Search for the cell housing the specified text and yield its [x, y] center coordinate. 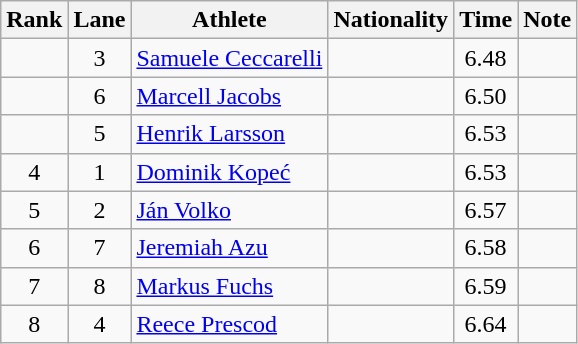
Time [486, 20]
6.58 [486, 248]
6.64 [486, 324]
Nationality [391, 20]
Lane [100, 20]
3 [100, 58]
6.59 [486, 286]
6.50 [486, 96]
Ján Volko [230, 210]
Athlete [230, 20]
Henrik Larsson [230, 134]
Dominik Kopeć [230, 172]
Samuele Ceccarelli [230, 58]
Markus Fuchs [230, 286]
1 [100, 172]
6.48 [486, 58]
6.57 [486, 210]
2 [100, 210]
Note [548, 20]
Reece Prescod [230, 324]
Rank [34, 20]
Marcell Jacobs [230, 96]
Jeremiah Azu [230, 248]
